Capture the cell that displays the provided text and extract its (x, y) central coordinate. 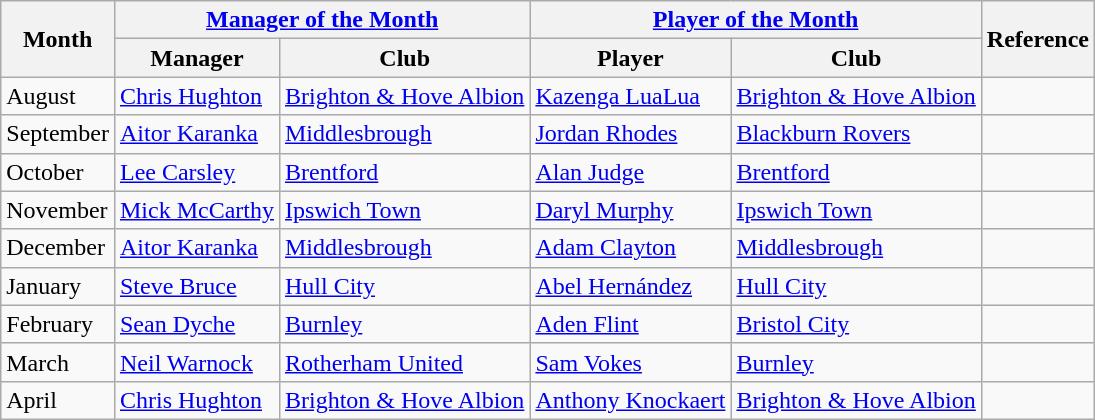
Player (630, 58)
August (58, 96)
Kazenga LuaLua (630, 96)
Steve Bruce (196, 286)
Lee Carsley (196, 172)
September (58, 134)
Abel Hernández (630, 286)
Rotherham United (404, 362)
Manager of the Month (322, 20)
March (58, 362)
Jordan Rhodes (630, 134)
Adam Clayton (630, 248)
December (58, 248)
Month (58, 39)
Daryl Murphy (630, 210)
Sean Dyche (196, 324)
February (58, 324)
Mick McCarthy (196, 210)
Player of the Month (756, 20)
Sam Vokes (630, 362)
November (58, 210)
Bristol City (856, 324)
Blackburn Rovers (856, 134)
October (58, 172)
Aden Flint (630, 324)
Alan Judge (630, 172)
Reference (1038, 39)
Neil Warnock (196, 362)
April (58, 400)
Anthony Knockaert (630, 400)
Manager (196, 58)
January (58, 286)
